Determine the (x, y) coordinate at the center of the cell enclosing the given text.  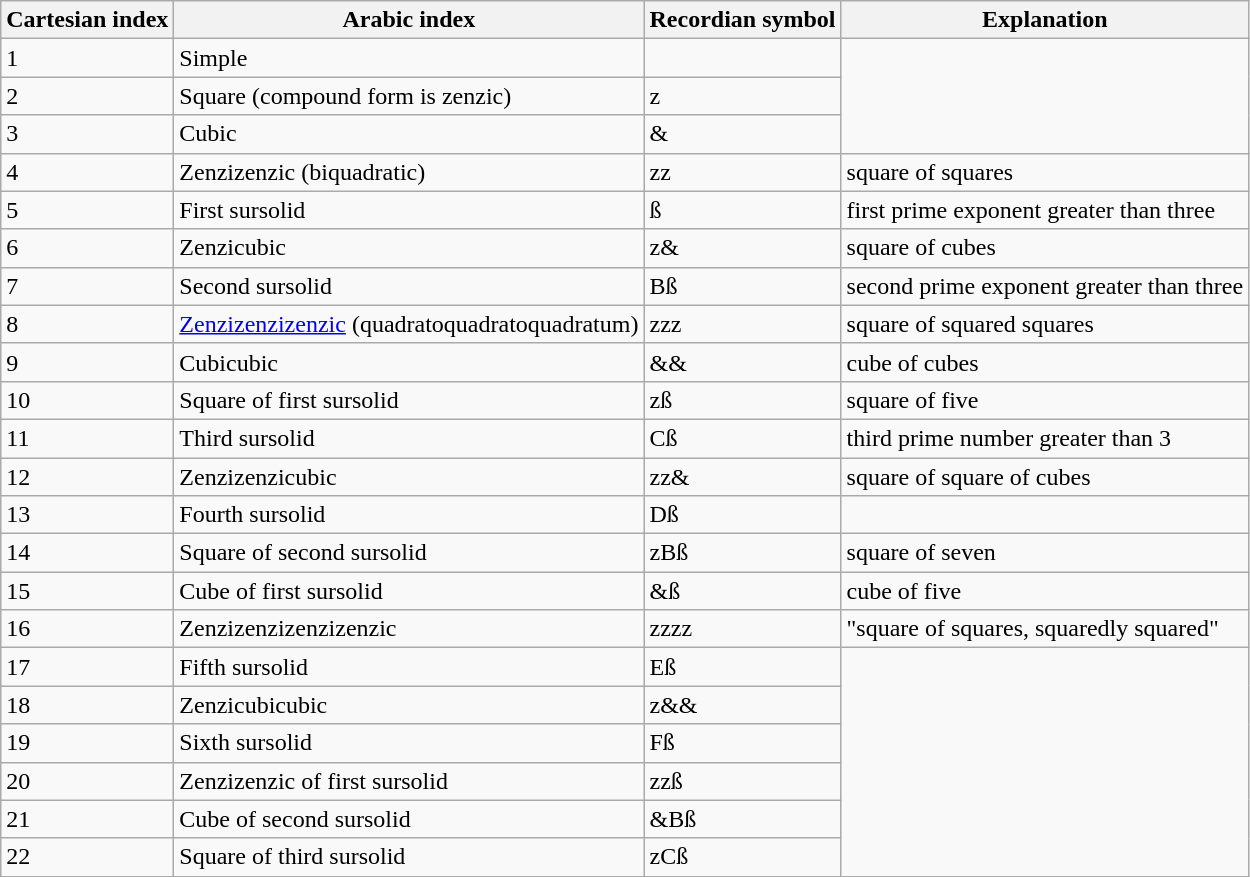
14 (88, 553)
Eß (742, 667)
4 (88, 172)
ß (742, 210)
Zenzizenzizenzizenzic (409, 629)
Arabic index (409, 20)
Fourth sursolid (409, 515)
8 (88, 324)
22 (88, 857)
zß (742, 400)
Fß (742, 743)
Fifth sursolid (409, 667)
Simple (409, 58)
Square of first sursolid (409, 400)
Bß (742, 286)
z&& (742, 705)
Cube of first sursolid (409, 591)
First sursolid (409, 210)
second prime exponent greater than three (1045, 286)
Dß (742, 515)
first prime exponent greater than three (1045, 210)
"square of squares, squaredly squared" (1045, 629)
Cubic (409, 134)
Second sursolid (409, 286)
square of cubes (1045, 248)
&Bß (742, 819)
Zenzizenzic of first sursolid (409, 781)
cube of five (1045, 591)
&& (742, 362)
zBß (742, 553)
Zenzizenzizenzic (quadratoquadratoquadratum) (409, 324)
1 (88, 58)
square of seven (1045, 553)
zz& (742, 477)
18 (88, 705)
Cß (742, 438)
Zenzizenzicubic (409, 477)
Cube of second sursolid (409, 819)
square of five (1045, 400)
Sixth sursolid (409, 743)
zzzz (742, 629)
Zenzicubic (409, 248)
Square of third sursolid (409, 857)
square of squared squares (1045, 324)
cube of cubes (1045, 362)
Zenzicubicubic (409, 705)
zzz (742, 324)
20 (88, 781)
Zenzizenzic (biquadratic) (409, 172)
Cubicubic (409, 362)
z& (742, 248)
square of square of cubes (1045, 477)
square of squares (1045, 172)
5 (88, 210)
zzß (742, 781)
9 (88, 362)
z (742, 96)
19 (88, 743)
13 (88, 515)
10 (88, 400)
16 (88, 629)
zz (742, 172)
21 (88, 819)
6 (88, 248)
3 (88, 134)
third prime number greater than 3 (1045, 438)
Cartesian index (88, 20)
Recordian symbol (742, 20)
15 (88, 591)
zCß (742, 857)
17 (88, 667)
2 (88, 96)
Explanation (1045, 20)
Square (compound form is zenzic) (409, 96)
&ß (742, 591)
12 (88, 477)
11 (88, 438)
7 (88, 286)
& (742, 134)
Square of second sursolid (409, 553)
Third sursolid (409, 438)
